Detect which cell encompasses the target text, then output its (x, y) center coordinate. 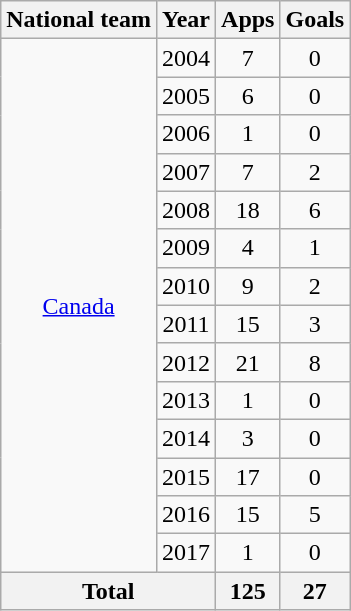
Goals (315, 20)
2008 (186, 210)
2011 (186, 324)
2013 (186, 400)
2005 (186, 96)
2015 (186, 477)
2010 (186, 286)
2006 (186, 134)
27 (315, 591)
125 (248, 591)
Canada (79, 306)
21 (248, 362)
2009 (186, 248)
17 (248, 477)
18 (248, 210)
4 (248, 248)
2017 (186, 553)
2007 (186, 172)
5 (315, 515)
2014 (186, 438)
8 (315, 362)
2016 (186, 515)
National team (79, 20)
9 (248, 286)
2004 (186, 58)
Total (108, 591)
Year (186, 20)
Apps (248, 20)
2012 (186, 362)
